Pinpoint the cell where the given text exists, returning its [x, y] midpoint coordinate. 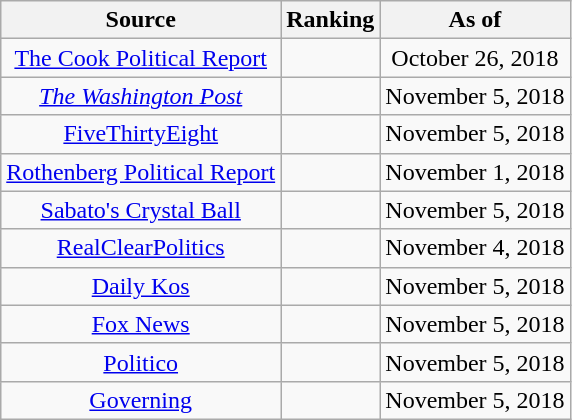
FiveThirtyEight [141, 134]
Sabato's Crystal Ball [141, 210]
Daily Kos [141, 286]
Source [141, 20]
RealClearPolitics [141, 248]
As of [475, 20]
The Cook Political Report [141, 58]
Rothenberg Political Report [141, 172]
Governing [141, 400]
October 26, 2018 [475, 58]
Ranking [330, 20]
Fox News [141, 324]
November 4, 2018 [475, 248]
Politico [141, 362]
The Washington Post [141, 96]
November 1, 2018 [475, 172]
